Search for the cell housing the specified text and yield its [x, y] center coordinate. 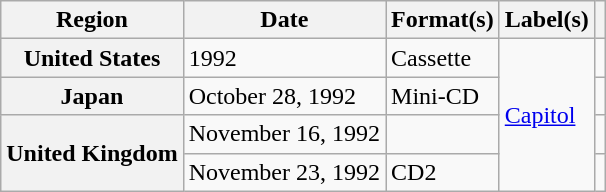
Date [284, 20]
1992 [284, 58]
Format(s) [443, 20]
November 16, 1992 [284, 134]
November 23, 1992 [284, 172]
Label(s) [546, 20]
Cassette [443, 58]
United States [92, 58]
Mini-CD [443, 96]
Region [92, 20]
CD2 [443, 172]
October 28, 1992 [284, 96]
Japan [92, 96]
United Kingdom [92, 153]
Capitol [546, 115]
